For the text-containing cell, return its midpoint in [x, y] coordinate format. 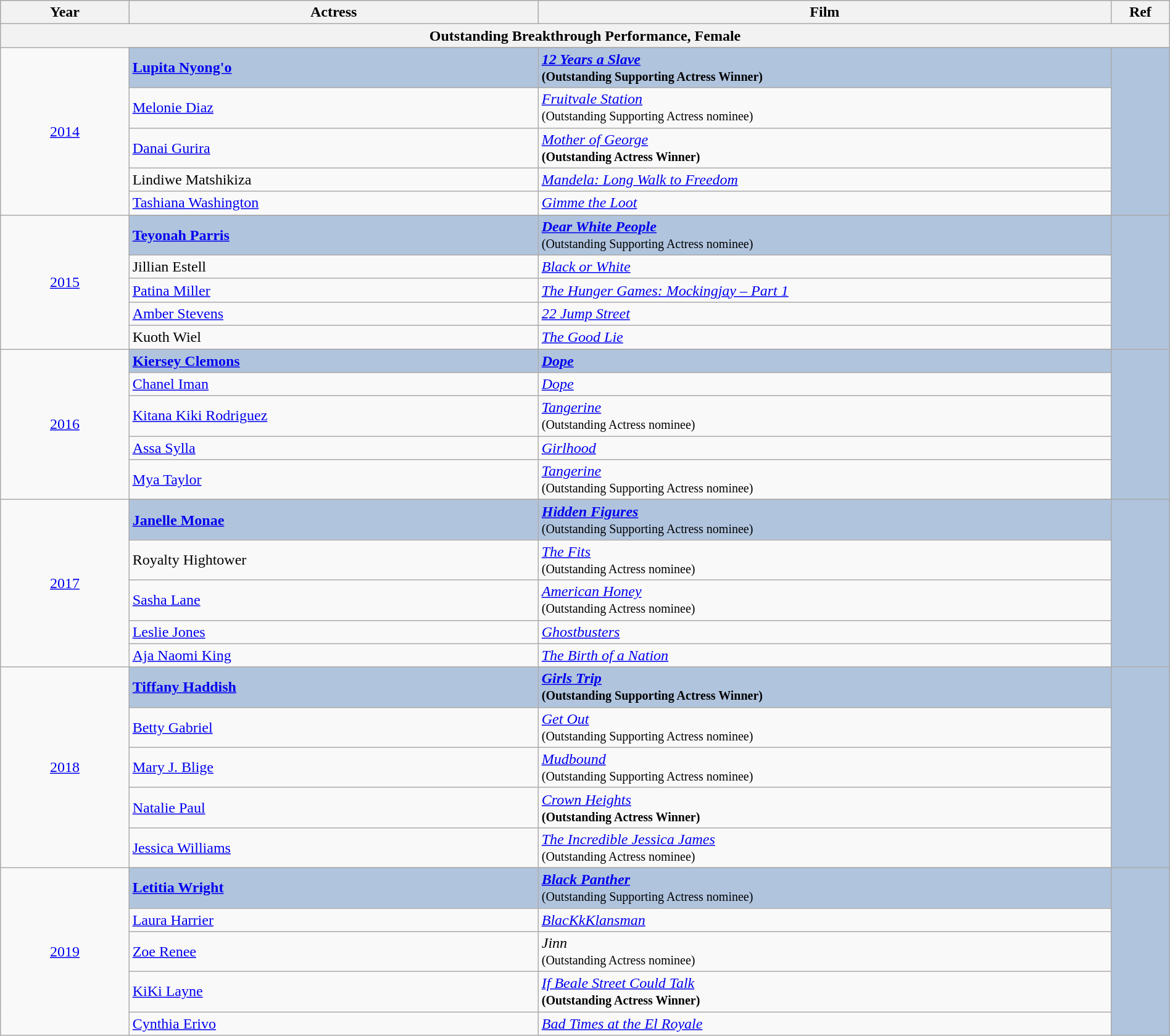
The Birth of a Nation [824, 655]
Girls Trip (Outstanding Supporting Actress Winner) [824, 687]
Mandela: Long Walk to Freedom [824, 180]
Zoe Renee [333, 951]
2014 [65, 131]
2015 [65, 281]
2017 [65, 584]
Bad Times at the El Royale [824, 1024]
Assa Sylla [333, 448]
Jessica Williams [333, 848]
Dear White People (Outstanding Supporting Actress nominee) [824, 234]
Betty Gabriel [333, 727]
If Beale Street Could Talk (Outstanding Actress Winner) [824, 992]
Film [824, 12]
Patina Miller [333, 290]
The Good Lie [824, 337]
Natalie Paul [333, 807]
Letitia Wright [333, 887]
Black or White [824, 267]
2018 [65, 768]
KiKi Layne [333, 992]
Hidden Figures (Outstanding Supporting Actress nominee) [824, 520]
Janelle Monae [333, 520]
Tiffany Haddish [333, 687]
Jillian Estell [333, 267]
The Hunger Games: Mockingjay – Part 1 [824, 290]
Mary J. Blige [333, 768]
Lupita Nyong'o [333, 68]
BlacKkKlansman [824, 920]
Leslie Jones [333, 632]
12 Years a Slave (Outstanding Supporting Actress Winner) [824, 68]
Mya Taylor [333, 480]
Danai Gurira [333, 148]
Ghostbusters [824, 632]
Amber Stevens [333, 313]
The Fits (Outstanding Actress nominee) [824, 560]
Kiersey Clemons [333, 361]
Kitana Kiki Rodriguez [333, 416]
Fruitvale Station (Outstanding Supporting Actress nominee) [824, 107]
Crown Heights (Outstanding Actress Winner) [824, 807]
Aja Naomi King [333, 655]
Tangerine (Outstanding Supporting Actress nominee) [824, 480]
Get Out (Outstanding Supporting Actress nominee) [824, 727]
Mudbound (Outstanding Supporting Actress nominee) [824, 768]
Sasha Lane [333, 600]
Girlhood [824, 448]
Tangerine (Outstanding Actress nominee) [824, 416]
Year [65, 12]
Ref [1140, 12]
Melonie Diaz [333, 107]
Outstanding Breakthrough Performance, Female [585, 36]
Kuoth Wiel [333, 337]
Chanel Iman [333, 384]
Gimme the Loot [824, 203]
2019 [65, 951]
Royalty Hightower [333, 560]
Actress [333, 12]
2016 [65, 425]
Cynthia Erivo [333, 1024]
Tashiana Washington [333, 203]
Mother of George (Outstanding Actress Winner) [824, 148]
American Honey (Outstanding Actress nominee) [824, 600]
Laura Harrier [333, 920]
Teyonah Parris [333, 234]
Black Panther (Outstanding Supporting Actress nominee) [824, 887]
The Incredible Jessica James (Outstanding Actress nominee) [824, 848]
Lindiwe Matshikiza [333, 180]
Jinn (Outstanding Actress nominee) [824, 951]
22 Jump Street [824, 313]
